Determine the (X, Y) coordinate at the center of the cell enclosing the given text.  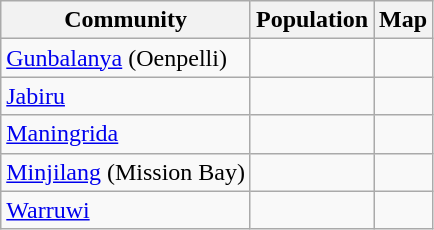
Community (126, 20)
Maningrida (126, 134)
Population (312, 20)
Map (404, 20)
Minjilang (Mission Bay) (126, 172)
Gunbalanya (Oenpelli) (126, 58)
Warruwi (126, 210)
Jabiru (126, 96)
